Provide the [x, y] coordinate of the cell's center where the given text is located.  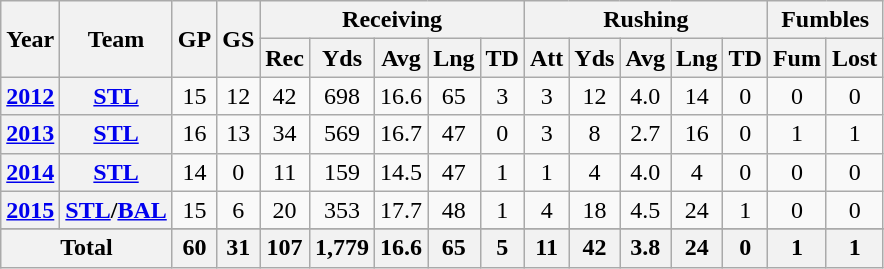
Team [116, 39]
6 [238, 210]
18 [594, 210]
2014 [30, 172]
31 [238, 248]
14.5 [402, 172]
569 [342, 134]
Year [30, 39]
20 [285, 210]
GS [238, 39]
Att [546, 58]
GP [194, 39]
Lost [854, 58]
2013 [30, 134]
STL/BAL [116, 210]
1,779 [342, 248]
5 [502, 248]
8 [594, 134]
13 [238, 134]
698 [342, 96]
16.7 [402, 134]
Receiving [392, 20]
17.7 [402, 210]
Total [87, 248]
Fumbles [824, 20]
3.8 [646, 248]
2012 [30, 96]
Rec [285, 58]
4.5 [646, 210]
Fum [796, 58]
353 [342, 210]
Rushing [646, 20]
34 [285, 134]
159 [342, 172]
107 [285, 248]
2.7 [646, 134]
2015 [30, 210]
60 [194, 248]
48 [454, 210]
